Identify which cell holds the provided text, then report its (X, Y) central coordinate. 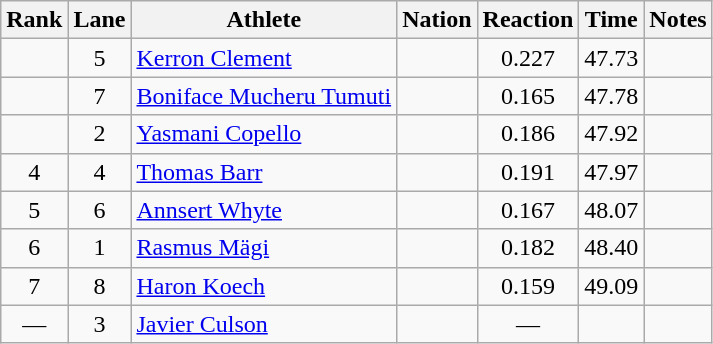
47.78 (612, 96)
Rank (34, 20)
3 (100, 324)
49.09 (612, 286)
8 (100, 286)
0.186 (528, 134)
0.227 (528, 58)
Haron Koech (264, 286)
48.07 (612, 210)
Boniface Mucheru Tumuti (264, 96)
Reaction (528, 20)
48.40 (612, 248)
0.165 (528, 96)
Kerron Clement (264, 58)
1 (100, 248)
Lane (100, 20)
Thomas Barr (264, 172)
0.182 (528, 248)
Time (612, 20)
47.97 (612, 172)
47.73 (612, 58)
2 (100, 134)
0.159 (528, 286)
47.92 (612, 134)
0.191 (528, 172)
Notes (678, 20)
Rasmus Mägi (264, 248)
Javier Culson (264, 324)
Athlete (264, 20)
Nation (437, 20)
Yasmani Copello (264, 134)
Annsert Whyte (264, 210)
0.167 (528, 210)
